Scan for the cell matching the given text and deliver its (x, y) coordinate at center. 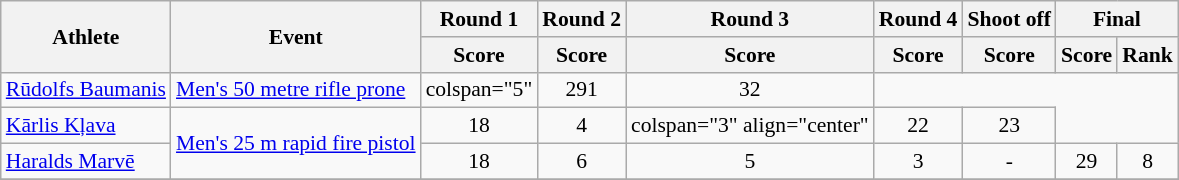
4 (582, 126)
Haralds Marvē (86, 162)
Rank (1148, 55)
Event (296, 36)
Final (1117, 19)
Men's 50 metre rifle prone (296, 90)
5 (750, 162)
Shoot off (1008, 19)
Round 3 (750, 19)
22 (918, 126)
8 (1148, 162)
6 (582, 162)
Athlete (86, 36)
29 (1086, 162)
32 (750, 90)
3 (918, 162)
colspan="5" (480, 90)
- (1008, 162)
Rūdolfs Baumanis (86, 90)
291 (582, 90)
colspan="3" align="center" (750, 126)
Round 2 (582, 19)
23 (1008, 126)
Round 4 (918, 19)
Men's 25 m rapid fire pistol (296, 144)
Round 1 (480, 19)
Kārlis Kļava (86, 126)
